From the cell containing the given text, extract its center point as [x, y] coordinate. 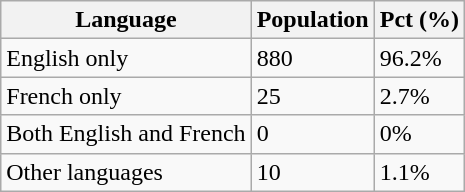
25 [312, 96]
2.7% [419, 96]
Other languages [126, 172]
Population [312, 20]
10 [312, 172]
0% [419, 134]
English only [126, 58]
Pct (%) [419, 20]
96.2% [419, 58]
French only [126, 96]
1.1% [419, 172]
Both English and French [126, 134]
Language [126, 20]
0 [312, 134]
880 [312, 58]
